Return the [x, y] coordinate for the center point of the cell that contains the specified text.  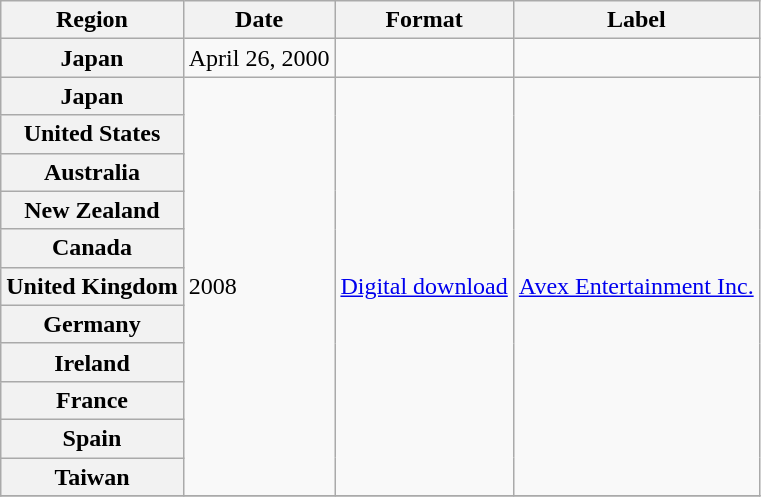
Date [259, 20]
2008 [259, 286]
April 26, 2000 [259, 58]
Germany [92, 324]
France [92, 400]
Canada [92, 248]
Australia [92, 172]
New Zealand [92, 210]
Digital download [424, 286]
Taiwan [92, 477]
Format [424, 20]
United States [92, 134]
Avex Entertainment Inc. [636, 286]
Region [92, 20]
Label [636, 20]
Ireland [92, 362]
Spain [92, 438]
United Kingdom [92, 286]
